Scan for the cell matching the given text and deliver its (x, y) coordinate at center. 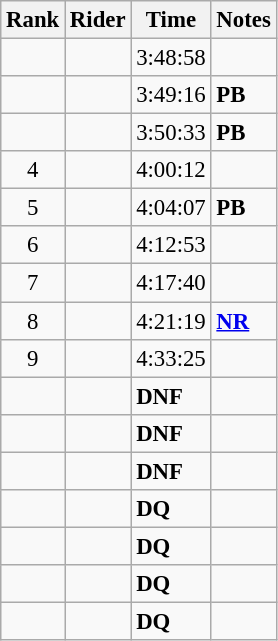
Time (171, 20)
Rider (98, 20)
3:48:58 (171, 58)
4 (33, 170)
6 (33, 245)
4:17:40 (171, 283)
9 (33, 358)
5 (33, 208)
3:49:16 (171, 95)
Rank (33, 20)
4:33:25 (171, 358)
8 (33, 321)
4:21:19 (171, 321)
Notes (244, 20)
3:50:33 (171, 133)
7 (33, 283)
4:04:07 (171, 208)
4:00:12 (171, 170)
4:12:53 (171, 245)
NR (244, 321)
